Extract the (X, Y) coordinate from the center of the cell holding the provided text.  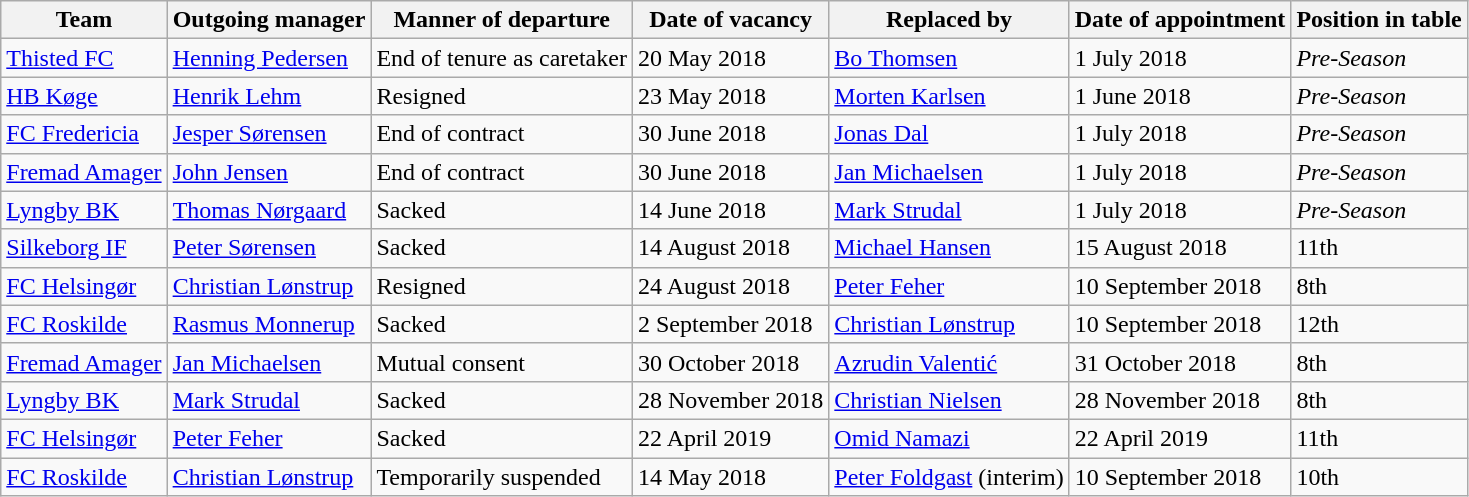
Outgoing manager (269, 20)
10th (1379, 477)
Mutual consent (502, 362)
Manner of departure (502, 20)
Michael Hansen (949, 248)
Team (84, 20)
1 June 2018 (1180, 96)
Jesper Sørensen (269, 134)
Henning Pedersen (269, 58)
Jonas Dal (949, 134)
14 May 2018 (730, 477)
23 May 2018 (730, 96)
30 October 2018 (730, 362)
Rasmus Monnerup (269, 324)
12th (1379, 324)
Silkeborg IF (84, 248)
Peter Sørensen (269, 248)
14 August 2018 (730, 248)
20 May 2018 (730, 58)
14 June 2018 (730, 210)
End of tenure as caretaker (502, 58)
FC Fredericia (84, 134)
31 October 2018 (1180, 362)
Bo Thomsen (949, 58)
HB Køge (84, 96)
Date of vacancy (730, 20)
Henrik Lehm (269, 96)
24 August 2018 (730, 286)
Thisted FC (84, 58)
Omid Namazi (949, 438)
2 September 2018 (730, 324)
15 August 2018 (1180, 248)
Peter Foldgast (interim) (949, 477)
Replaced by (949, 20)
Date of appointment (1180, 20)
Azrudin Valentić (949, 362)
Position in table (1379, 20)
Morten Karlsen (949, 96)
Christian Nielsen (949, 400)
Thomas Nørgaard (269, 210)
John Jensen (269, 172)
Temporarily suspended (502, 477)
